Pinpoint the cell where the given text exists, returning its (X, Y) midpoint coordinate. 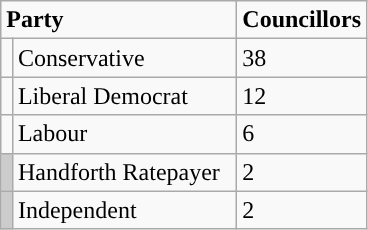
Councillors (302, 20)
Conservative (124, 58)
Party (119, 20)
Independent (124, 210)
Labour (124, 134)
Handforth Ratepayer (124, 172)
38 (302, 58)
12 (302, 96)
6 (302, 134)
Liberal Democrat (124, 96)
